Search for the cell housing the specified text and yield its (X, Y) center coordinate. 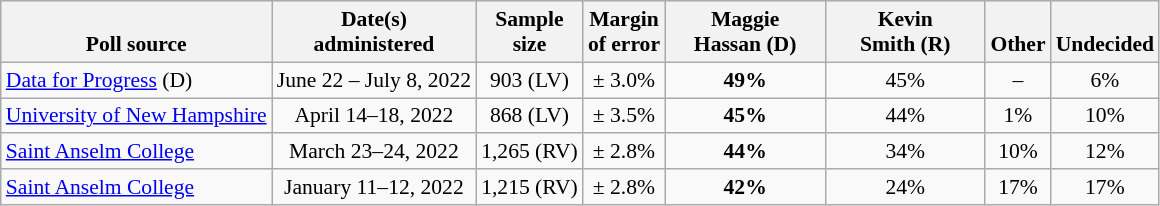
Poll source (136, 32)
January 11–12, 2022 (374, 187)
March 23–24, 2022 (374, 152)
June 22 – July 8, 2022 (374, 80)
903 (LV) (530, 80)
± 3.5% (624, 116)
– (1018, 80)
1% (1018, 116)
34% (905, 152)
Undecided (1105, 32)
6% (1105, 80)
University of New Hampshire (136, 116)
1,215 (RV) (530, 187)
April 14–18, 2022 (374, 116)
Marginof error (624, 32)
KevinSmith (R) (905, 32)
MaggieHassan (D) (745, 32)
Other (1018, 32)
42% (745, 187)
49% (745, 80)
868 (LV) (530, 116)
12% (1105, 152)
Data for Progress (D) (136, 80)
1,265 (RV) (530, 152)
Samplesize (530, 32)
24% (905, 187)
Date(s)administered (374, 32)
± 3.0% (624, 80)
